Pinpoint the cell where the given text exists, returning its (X, Y) midpoint coordinate. 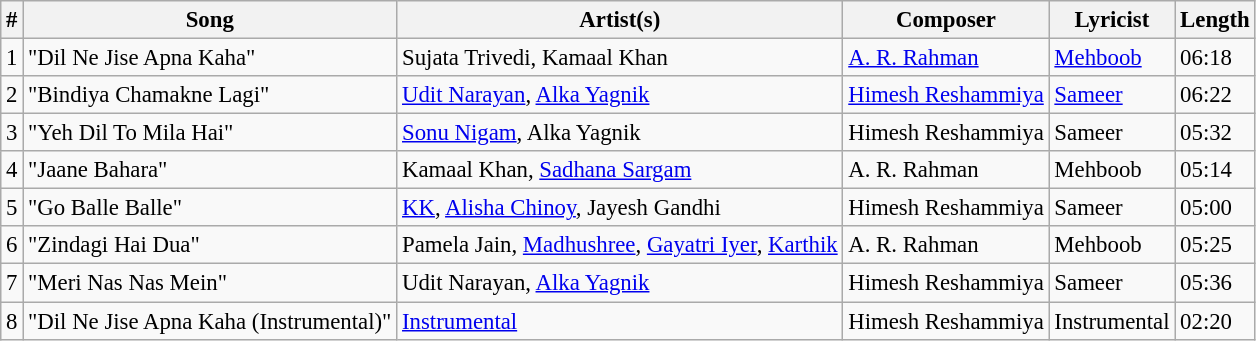
"Jaane Bahara" (210, 170)
02:20 (1215, 321)
"Yeh Dil To Mila Hai" (210, 133)
"Meri Nas Nas Mein" (210, 283)
06:22 (1215, 95)
# (12, 20)
Composer (946, 20)
8 (12, 321)
4 (12, 170)
05:14 (1215, 170)
KK, Alisha Chinoy, Jayesh Gandhi (620, 208)
Artist(s) (620, 20)
Pamela Jain, Madhushree, Gayatri Iyer, Karthik (620, 245)
5 (12, 208)
Length (1215, 20)
1 (12, 58)
6 (12, 245)
Lyricist (1112, 20)
3 (12, 133)
"Dil Ne Jise Apna Kaha" (210, 58)
05:25 (1215, 245)
"Dil Ne Jise Apna Kaha (Instrumental)" (210, 321)
Sujata Trivedi, Kamaal Khan (620, 58)
7 (12, 283)
2 (12, 95)
05:00 (1215, 208)
Sonu Nigam, Alka Yagnik (620, 133)
"Bindiya Chamakne Lagi" (210, 95)
06:18 (1215, 58)
Song (210, 20)
05:32 (1215, 133)
"Zindagi Hai Dua" (210, 245)
"Go Balle Balle" (210, 208)
Kamaal Khan, Sadhana Sargam (620, 170)
05:36 (1215, 283)
